For the text-containing cell, return its midpoint in (x, y) coordinate format. 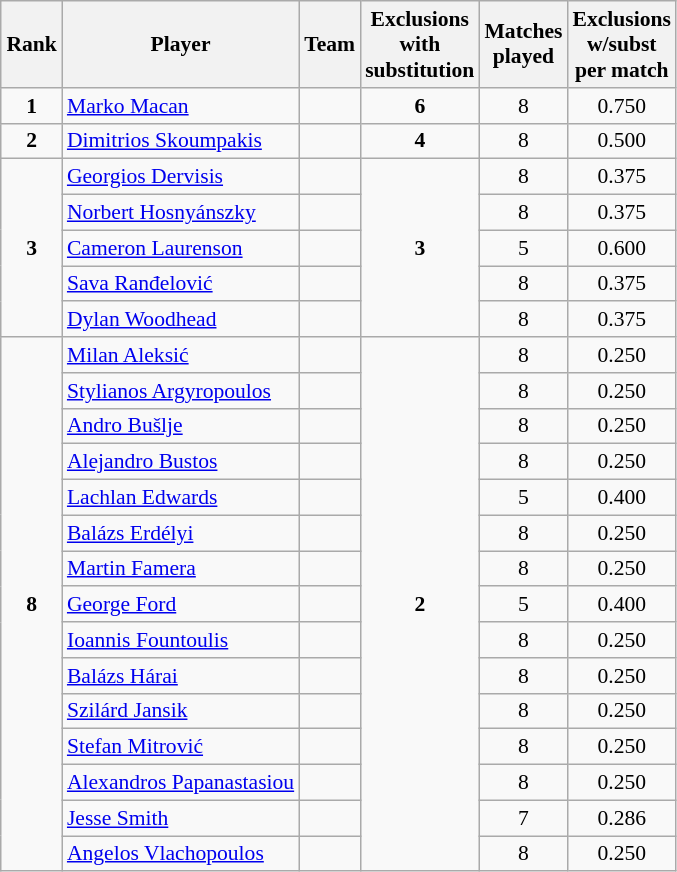
Dimitrios Skoumpakis (180, 141)
Martin Famera (180, 569)
Exclusionswithsubstitution (420, 44)
0.600 (622, 248)
Angelos Vlachopoulos (180, 854)
Team (330, 44)
0.750 (622, 106)
Dylan Woodhead (180, 320)
Balázs Erdélyi (180, 533)
Alexandros Papanastasiou (180, 783)
Jesse Smith (180, 818)
1 (32, 106)
Alejandro Bustos (180, 462)
Marko Macan (180, 106)
Andro Bušlje (180, 426)
Milan Aleksić (180, 355)
Player (180, 44)
4 (420, 141)
Cameron Laurenson (180, 248)
Stefan Mitrović (180, 747)
Ioannis Fountoulis (180, 640)
Norbert Hosnyánszky (180, 213)
Sava Ranđelović (180, 284)
Szilárd Jansik (180, 711)
7 (523, 818)
0.500 (622, 141)
0.286 (622, 818)
Stylianos Argyropoulos (180, 391)
Lachlan Edwards (180, 498)
Balázs Hárai (180, 676)
6 (420, 106)
Georgios Dervisis (180, 177)
Exclusionsw/substper match (622, 44)
George Ford (180, 605)
Rank (32, 44)
Matchesplayed (523, 44)
